Identify which cell holds the provided text, then report its [X, Y] central coordinate. 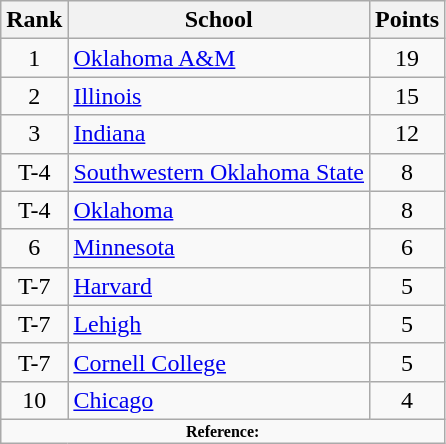
Southwestern Oklahoma State [219, 172]
Reference: [223, 431]
Illinois [219, 96]
3 [34, 134]
Lehigh [219, 324]
15 [408, 96]
Harvard [219, 286]
Indiana [219, 134]
12 [408, 134]
Points [408, 20]
1 [34, 58]
Minnesota [219, 248]
Oklahoma [219, 210]
10 [34, 400]
Cornell College [219, 362]
Rank [34, 20]
School [219, 20]
4 [408, 400]
19 [408, 58]
2 [34, 96]
Oklahoma A&M [219, 58]
Chicago [219, 400]
